Extract the [x, y] coordinate from the center of the cell holding the provided text.  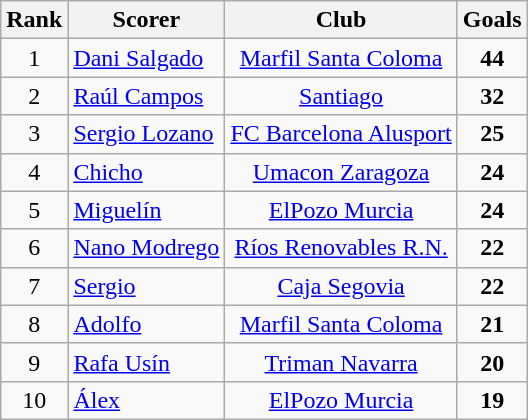
Ríos Renovables R.N. [341, 248]
Nano Modrego [146, 248]
25 [492, 134]
Dani Salgado [146, 58]
Sergio Lozano [146, 134]
20 [492, 362]
1 [34, 58]
10 [34, 400]
FC Barcelona Alusport [341, 134]
7 [34, 286]
Umacon Zaragoza [341, 172]
Club [341, 20]
8 [34, 324]
6 [34, 248]
19 [492, 400]
9 [34, 362]
32 [492, 96]
21 [492, 324]
Santiago [341, 96]
Sergio [146, 286]
44 [492, 58]
Adolfo [146, 324]
Chicho [146, 172]
Rank [34, 20]
5 [34, 210]
Álex [146, 400]
4 [34, 172]
3 [34, 134]
Miguelín [146, 210]
Caja Segovia [341, 286]
Rafa Usín [146, 362]
Scorer [146, 20]
2 [34, 96]
Raúl Campos [146, 96]
Goals [492, 20]
Triman Navarra [341, 362]
